Locate the cell with the specified text and output its (x, y) center coordinate. 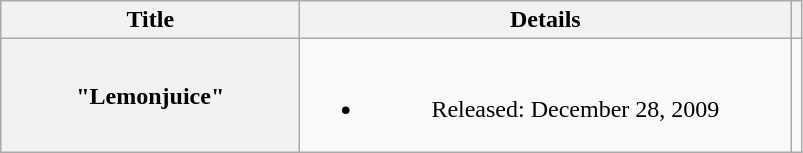
Title (150, 20)
Details (546, 20)
Released: December 28, 2009 (546, 96)
"Lemonjuice" (150, 96)
